Pinpoint the cell where the given text exists, returning its [X, Y] midpoint coordinate. 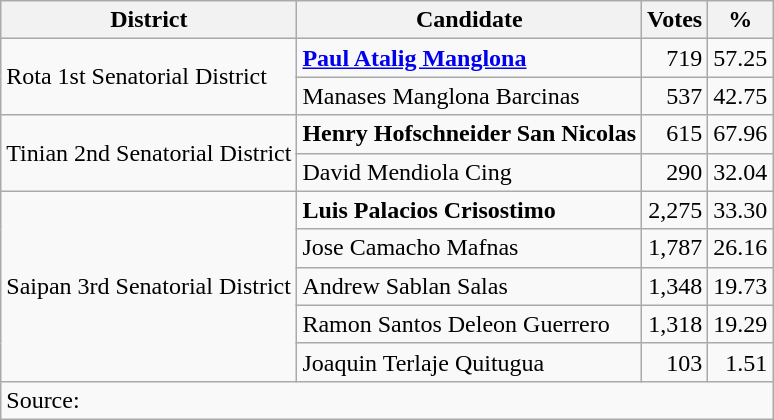
Luis Palacios Crisostimo [470, 210]
33.30 [740, 210]
1,348 [675, 286]
Rota 1st Senatorial District [149, 77]
537 [675, 96]
District [149, 20]
% [740, 20]
Ramon Santos Deleon Guerrero [470, 324]
Candidate [470, 20]
42.75 [740, 96]
David Mendiola Cing [470, 172]
615 [675, 134]
19.73 [740, 286]
67.96 [740, 134]
32.04 [740, 172]
Jose Camacho Mafnas [470, 248]
719 [675, 58]
Henry Hofschneider San Nicolas [470, 134]
Manases Manglona Barcinas [470, 96]
1,787 [675, 248]
103 [675, 362]
Joaquin Terlaje Quitugua [470, 362]
Andrew Sablan Salas [470, 286]
19.29 [740, 324]
Votes [675, 20]
57.25 [740, 58]
26.16 [740, 248]
290 [675, 172]
1,318 [675, 324]
Paul Atalig Manglona [470, 58]
2,275 [675, 210]
Source: [387, 400]
Tinian 2nd Senatorial District [149, 153]
Saipan 3rd Senatorial District [149, 286]
1.51 [740, 362]
